Find where the given text appears and provide that cell's center as (x, y) coordinate. 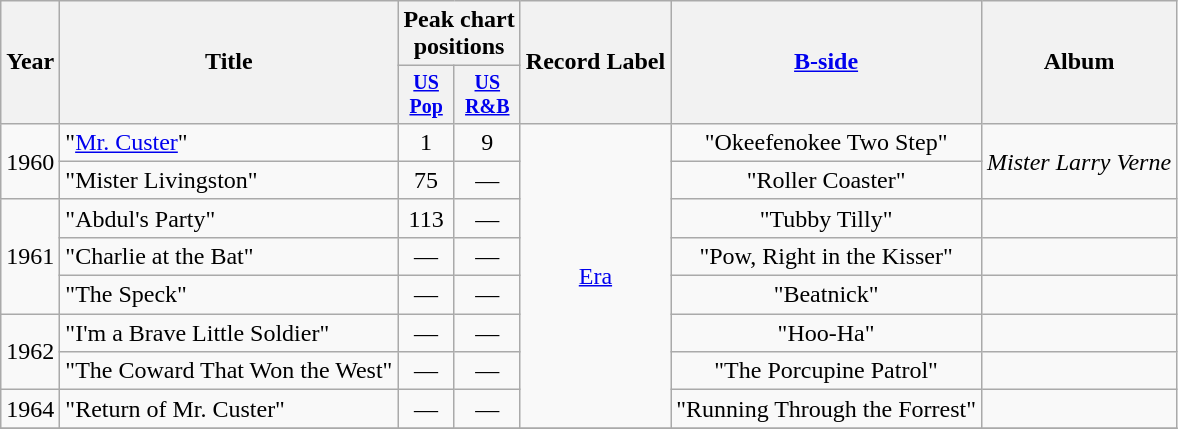
"I'm a Brave Little Soldier" (229, 333)
"Tubby Tilly" (826, 218)
Title (229, 62)
1961 (30, 256)
113 (426, 218)
"Running Through the Forrest" (826, 409)
Record Label (595, 62)
"Pow, Right in the Kisser" (826, 256)
"Beatnick" (826, 295)
9 (487, 142)
B-side (826, 62)
Peak chartpositions (459, 34)
"Okeefenokee Two Step" (826, 142)
1 (426, 142)
USR&B (487, 94)
"Charlie at the Bat" (229, 256)
Mister Larry Verne (1080, 161)
"Return of Mr. Custer" (229, 409)
Era (595, 275)
"The Speck" (229, 295)
75 (426, 180)
1960 (30, 161)
1964 (30, 409)
"Mister Livingston" (229, 180)
Year (30, 62)
"The Coward That Won the West" (229, 371)
"Hoo-Ha" (826, 333)
"Abdul's Party" (229, 218)
"Mr. Custer" (229, 142)
Album (1080, 62)
"The Porcupine Patrol" (826, 371)
1962 (30, 352)
"Roller Coaster" (826, 180)
USPop (426, 94)
